Output the (x, y) coordinate of the center of the cell containing the given text.  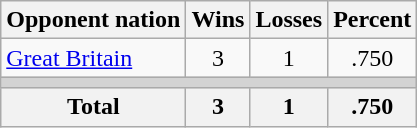
Opponent nation (94, 20)
Total (94, 107)
Losses (289, 20)
Percent (372, 20)
Great Britain (94, 58)
Wins (218, 20)
